Find where the given text appears and provide that cell's center as [X, Y] coordinate. 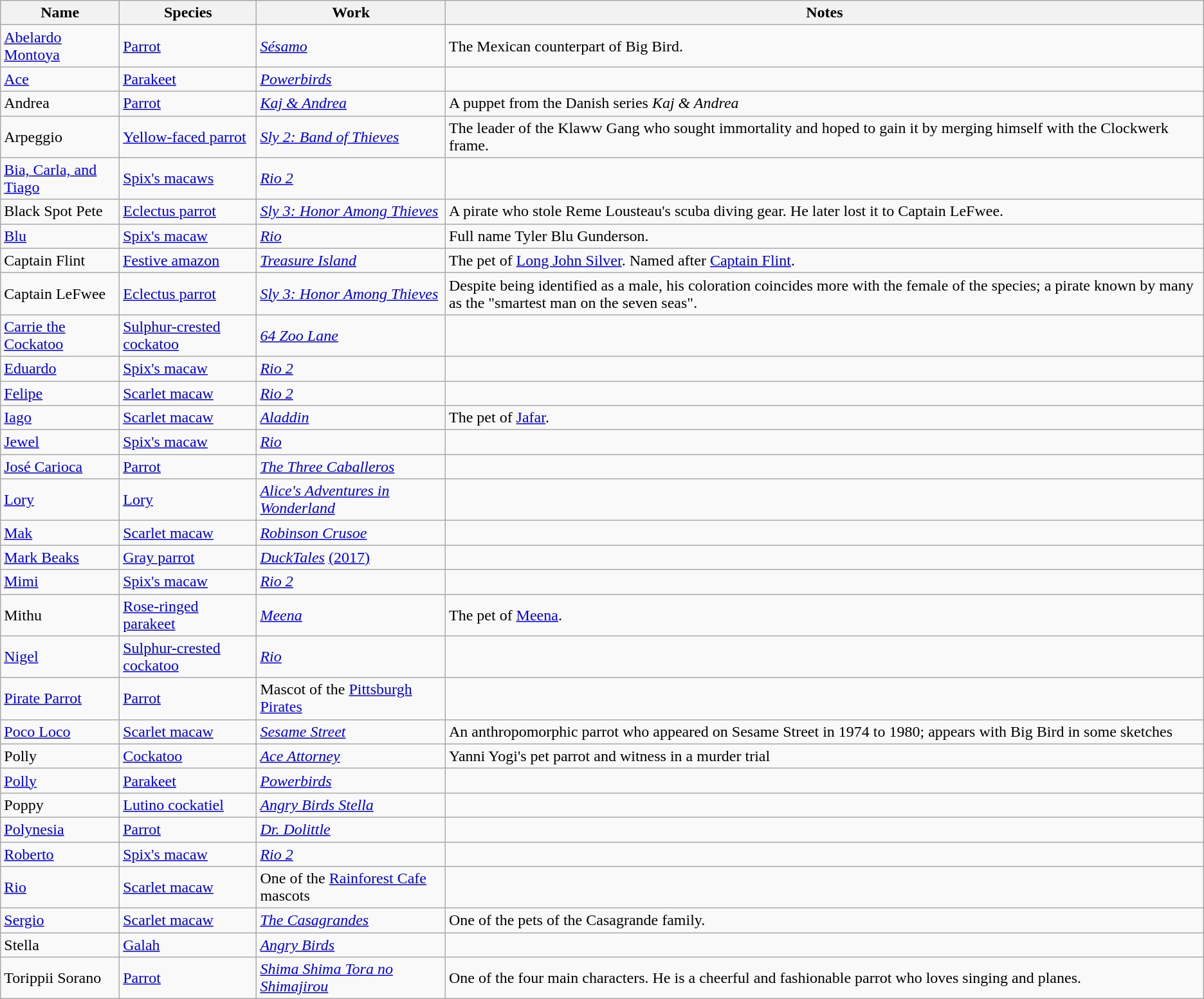
Captain LeFwee [60, 293]
A pirate who stole Reme Lousteau's scuba diving gear. He later lost it to Captain LeFwee. [825, 212]
Nigel [60, 657]
Name [60, 13]
Lutino cockatiel [188, 805]
Pirate Parrot [60, 698]
The leader of the Klaww Gang who sought immortality and hoped to gain it by merging himself with the Clockwerk frame. [825, 136]
Mark Beaks [60, 557]
Andrea [60, 104]
An anthropomorphic parrot who appeared on Sesame Street in 1974 to 1980; appears with Big Bird in some sketches [825, 732]
Meena [351, 615]
The pet of Jafar. [825, 418]
Blu [60, 236]
The Casagrandes [351, 921]
Poco Loco [60, 732]
Eduardo [60, 368]
Torippii Sorano [60, 978]
Mimi [60, 582]
Angry Birds [351, 945]
The pet of Long John Silver. Named after Captain Flint. [825, 260]
Abelardo Montoya [60, 46]
Notes [825, 13]
A puppet from the Danish series Kaj & Andrea [825, 104]
The Three Caballeros [351, 467]
Full name Tyler Blu Gunderson. [825, 236]
Alice's Adventures in Wonderland [351, 500]
Dr. Dolittle [351, 829]
Spix's macaws [188, 179]
Angry Birds Stella [351, 805]
Sesame Street [351, 732]
Felipe [60, 393]
Galah [188, 945]
One of the four main characters. He is a cheerful and fashionable parrot who loves singing and planes. [825, 978]
DuckTales (2017) [351, 557]
Cockatoo [188, 756]
Captain Flint [60, 260]
Ace [60, 79]
One of the Rainforest Cafe mascots [351, 887]
64 Zoo Lane [351, 336]
Yanni Yogi's pet parrot and witness in a murder trial [825, 756]
Treasure Island [351, 260]
Sly 2: Band of Thieves [351, 136]
Ace Attorney [351, 756]
Yellow-faced parrot [188, 136]
Mithu [60, 615]
Shima Shima Tora no Shimajirou [351, 978]
Black Spot Pete [60, 212]
Iago [60, 418]
Sergio [60, 921]
Kaj & Andrea [351, 104]
Carrie the Cockatoo [60, 336]
Mak [60, 533]
Stella [60, 945]
José Carioca [60, 467]
The Mexican counterpart of Big Bird. [825, 46]
Jewel [60, 442]
Work [351, 13]
Roberto [60, 854]
Mascot of the Pittsburgh Pirates [351, 698]
Festive amazon [188, 260]
The pet of Meena. [825, 615]
Gray parrot [188, 557]
Poppy [60, 805]
Bia, Carla, and Tiago [60, 179]
Sésamo [351, 46]
Species [188, 13]
Polynesia [60, 829]
One of the pets of the Casagrande family. [825, 921]
Arpeggio [60, 136]
Rose-ringed parakeet [188, 615]
Robinson Crusoe [351, 533]
Aladdin [351, 418]
